Capture the cell that displays the provided text and extract its (X, Y) central coordinate. 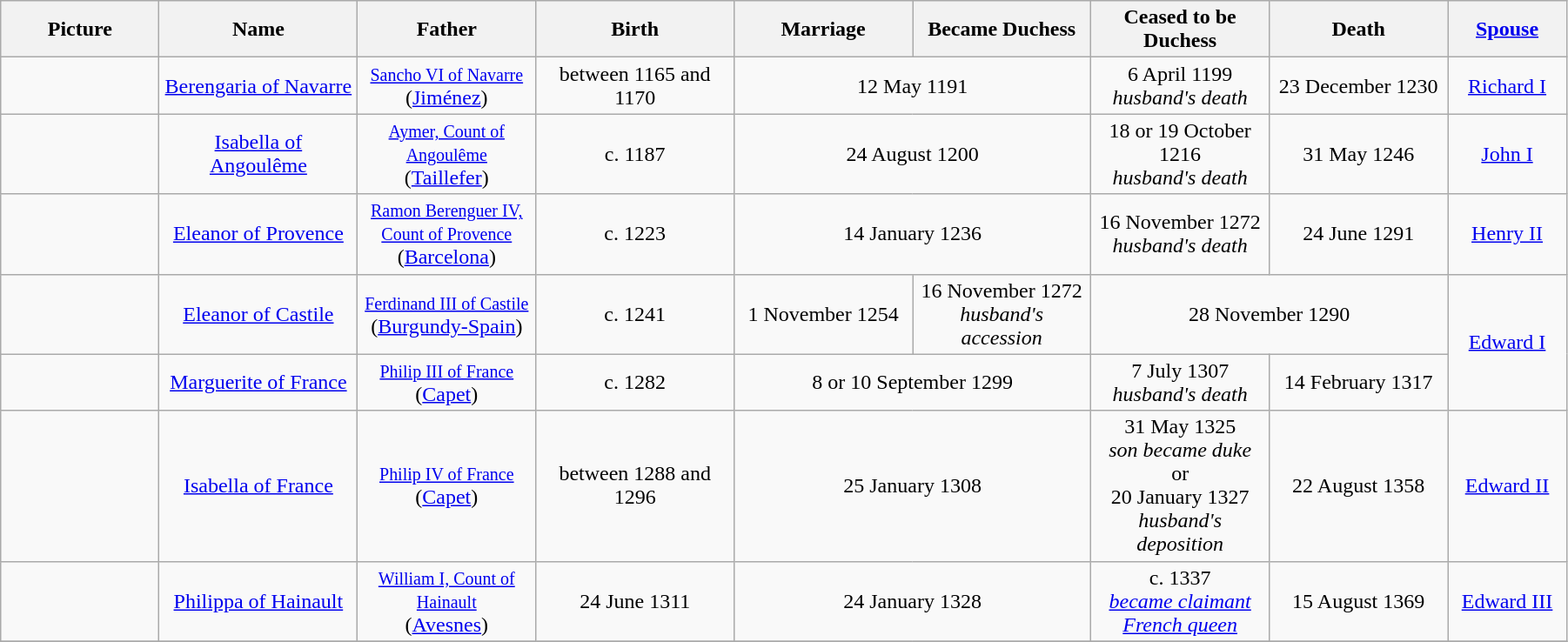
25 January 1308 (913, 485)
William I, Count of Hainault (Avesnes) (447, 601)
Became Duchess (1002, 30)
18 or 19 October 1216husband's death (1180, 154)
15 August 1369 (1359, 601)
Ceased to be Duchess (1180, 30)
John I (1507, 154)
Aymer, Count of Angoulême (Taillefer) (447, 154)
Picture (80, 30)
between 1165 and 1170 (635, 85)
Edward III (1507, 601)
Father (447, 30)
Death (1359, 30)
Spouse (1507, 30)
14 January 1236 (913, 234)
Eleanor of Provence (258, 234)
Ferdinand III of Castile (Burgundy-Spain) (447, 314)
c. 1241 (635, 314)
c. 1187 (635, 154)
Henry II (1507, 234)
24 January 1328 (913, 601)
Eleanor of Castile (258, 314)
Marriage (823, 30)
Edward II (1507, 485)
Birth (635, 30)
7 July 1307husband's death (1180, 383)
Isabella of France (258, 485)
Edward I (1507, 343)
23 December 1230 (1359, 85)
Sancho VI of Navarre (Jiménez) (447, 85)
1 November 1254 (823, 314)
24 June 1291 (1359, 234)
Richard I (1507, 85)
12 May 1191 (913, 85)
Isabella of Angoulême (258, 154)
between 1288 and 1296 (635, 485)
28 November 1290 (1270, 314)
Philip III of France (Capet) (447, 383)
16 November 1272husband's death (1180, 234)
6 April 1199husband's death (1180, 85)
Marguerite of France (258, 383)
16 November 1272husband's accession (1002, 314)
Philip IV of France (Capet) (447, 485)
c. 1282 (635, 383)
24 August 1200 (913, 154)
14 February 1317 (1359, 383)
Philippa of Hainault (258, 601)
Berengaria of Navarre (258, 85)
24 June 1311 (635, 601)
c. 1223 (635, 234)
c. 1337became claimant French queen (1180, 601)
Ramon Berenguer IV, Count of Provence (Barcelona) (447, 234)
8 or 10 September 1299 (913, 383)
31 May 1246 (1359, 154)
22 August 1358 (1359, 485)
Name (258, 30)
31 May 1325son became dukeor 20 January 1327husband's deposition (1180, 485)
